Search for the cell housing the specified text and yield its [x, y] center coordinate. 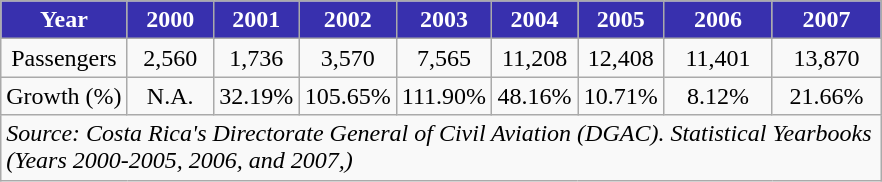
105.65% [348, 96]
2007 [826, 20]
2002 [348, 20]
2003 [444, 20]
2006 [718, 20]
32.19% [256, 96]
13,870 [826, 58]
Passengers [64, 58]
12,408 [621, 58]
Growth (%) [64, 96]
1,736 [256, 58]
2005 [621, 20]
2001 [256, 20]
11,401 [718, 58]
2000 [170, 20]
Year [64, 20]
21.66% [826, 96]
2004 [535, 20]
111.90% [444, 96]
2,560 [170, 58]
7,565 [444, 58]
11,208 [535, 58]
N.A. [170, 96]
10.71% [621, 96]
48.16% [535, 96]
8.12% [718, 96]
3,570 [348, 58]
Source: Costa Rica's Directorate General of Civil Aviation (DGAC). Statistical Yearbooks(Years 2000-2005, 2006, and 2007,) [441, 148]
